Return the (X, Y) coordinate for the center point of the cell that contains the specified text.  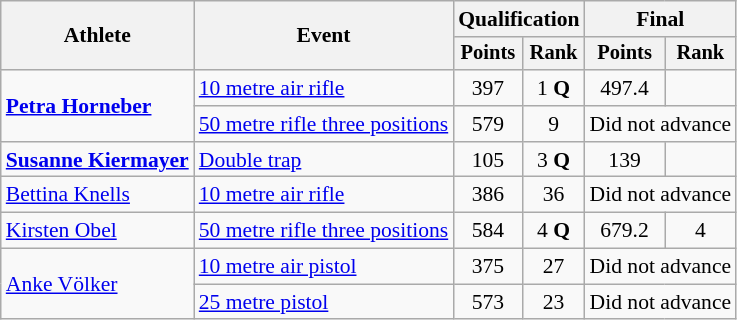
Bettina Knells (98, 195)
25 metre pistol (324, 302)
4 Q (554, 231)
386 (488, 195)
9 (554, 124)
4 (701, 231)
Final (661, 19)
23 (554, 302)
579 (488, 124)
Athlete (98, 36)
105 (488, 160)
Susanne Kiermayer (98, 160)
Qualification (518, 19)
10 metre air pistol (324, 267)
584 (488, 231)
1 Q (554, 88)
Double trap (324, 160)
497.4 (625, 88)
Anke Völker (98, 284)
Kirsten Obel (98, 231)
27 (554, 267)
397 (488, 88)
3 Q (554, 160)
Event (324, 36)
Petra Horneber (98, 106)
679.2 (625, 231)
375 (488, 267)
573 (488, 302)
139 (625, 160)
36 (554, 195)
